Output the [X, Y] coordinate of the center of the cell containing the given text.  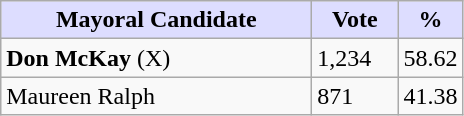
1,234 [355, 58]
Vote [355, 20]
% [430, 20]
871 [355, 96]
58.62 [430, 58]
Don McKay (X) [156, 58]
Mayoral Candidate [156, 20]
41.38 [430, 96]
Maureen Ralph [156, 96]
